Locate the cell with the specified text and output its [x, y] center coordinate. 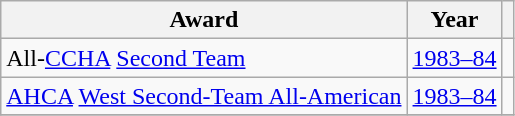
AHCA West Second-Team All-American [204, 96]
Year [454, 20]
All-CCHA Second Team [204, 58]
Award [204, 20]
